Determine the (X, Y) coordinate at the center of the cell enclosing the given text.  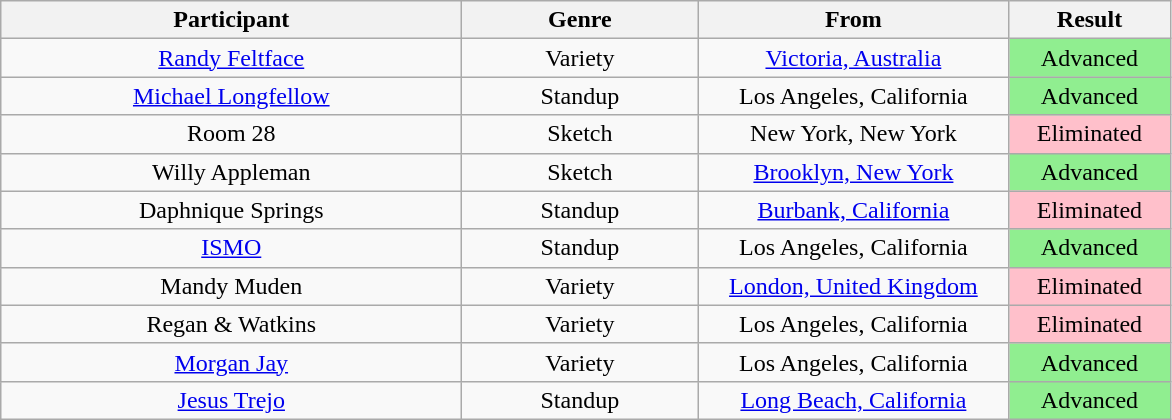
ISMO (232, 248)
Room 28 (232, 134)
Morgan Jay (232, 362)
Genre (580, 20)
London, United Kingdom (854, 286)
Michael Longfellow (232, 96)
Long Beach, California (854, 400)
From (854, 20)
Jesus Trejo (232, 400)
Brooklyn, New York (854, 172)
Regan & Watkins (232, 324)
Burbank, California (854, 210)
Willy Appleman (232, 172)
Victoria, Australia (854, 58)
Result (1090, 20)
Mandy Muden (232, 286)
Randy Feltface (232, 58)
Participant (232, 20)
Daphnique Springs (232, 210)
New York, New York (854, 134)
